Pinpoint the cell where the given text exists, returning its (X, Y) midpoint coordinate. 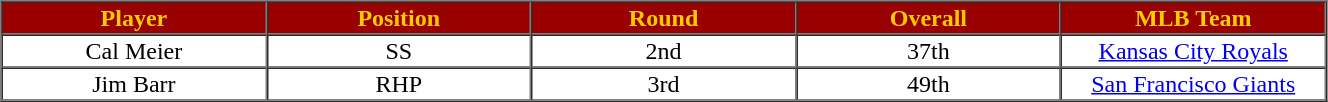
37th (928, 50)
3rd (664, 84)
Position (398, 18)
SS (398, 50)
MLB Team (1194, 18)
49th (928, 84)
Cal Meier (134, 50)
Kansas City Royals (1194, 50)
2nd (664, 50)
Player (134, 18)
Round (664, 18)
RHP (398, 84)
San Francisco Giants (1194, 84)
Jim Barr (134, 84)
Overall (928, 18)
